For the text-containing cell, return its midpoint in [x, y] coordinate format. 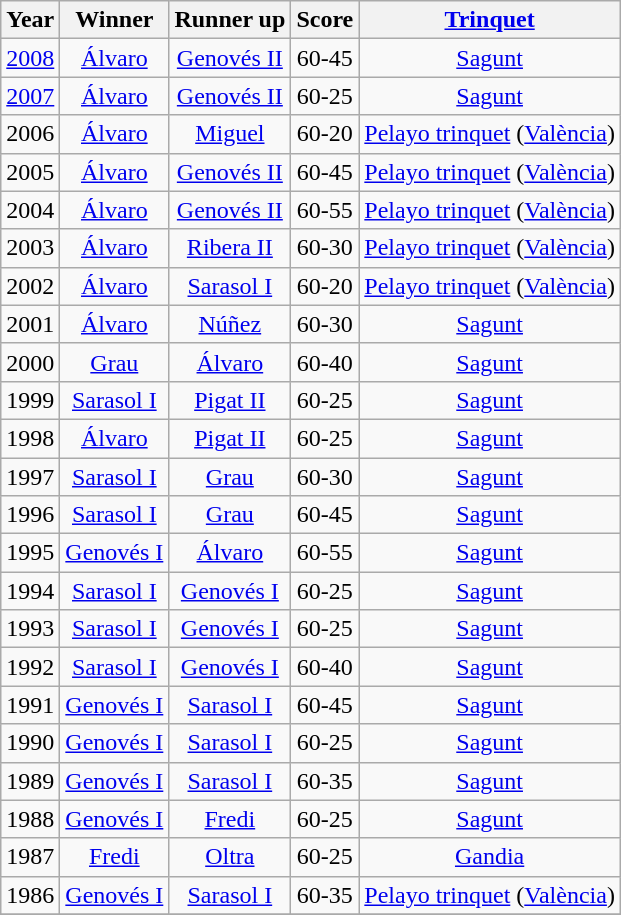
2002 [30, 286]
Gandia [490, 857]
Winner [114, 20]
2005 [30, 172]
1996 [30, 515]
1992 [30, 667]
1986 [30, 895]
Ribera II [230, 248]
1989 [30, 781]
1997 [30, 477]
2003 [30, 248]
2008 [30, 58]
2004 [30, 210]
2000 [30, 362]
Runner up [230, 20]
2001 [30, 324]
1993 [30, 629]
1991 [30, 705]
Score [325, 20]
1994 [30, 591]
Oltra [230, 857]
Year [30, 20]
1998 [30, 438]
1987 [30, 857]
Trinquet [490, 20]
1988 [30, 819]
Núñez [230, 324]
2007 [30, 96]
Miguel [230, 134]
1990 [30, 743]
1999 [30, 400]
2006 [30, 134]
1995 [30, 553]
